Find where the given text appears and provide that cell's center as (x, y) coordinate. 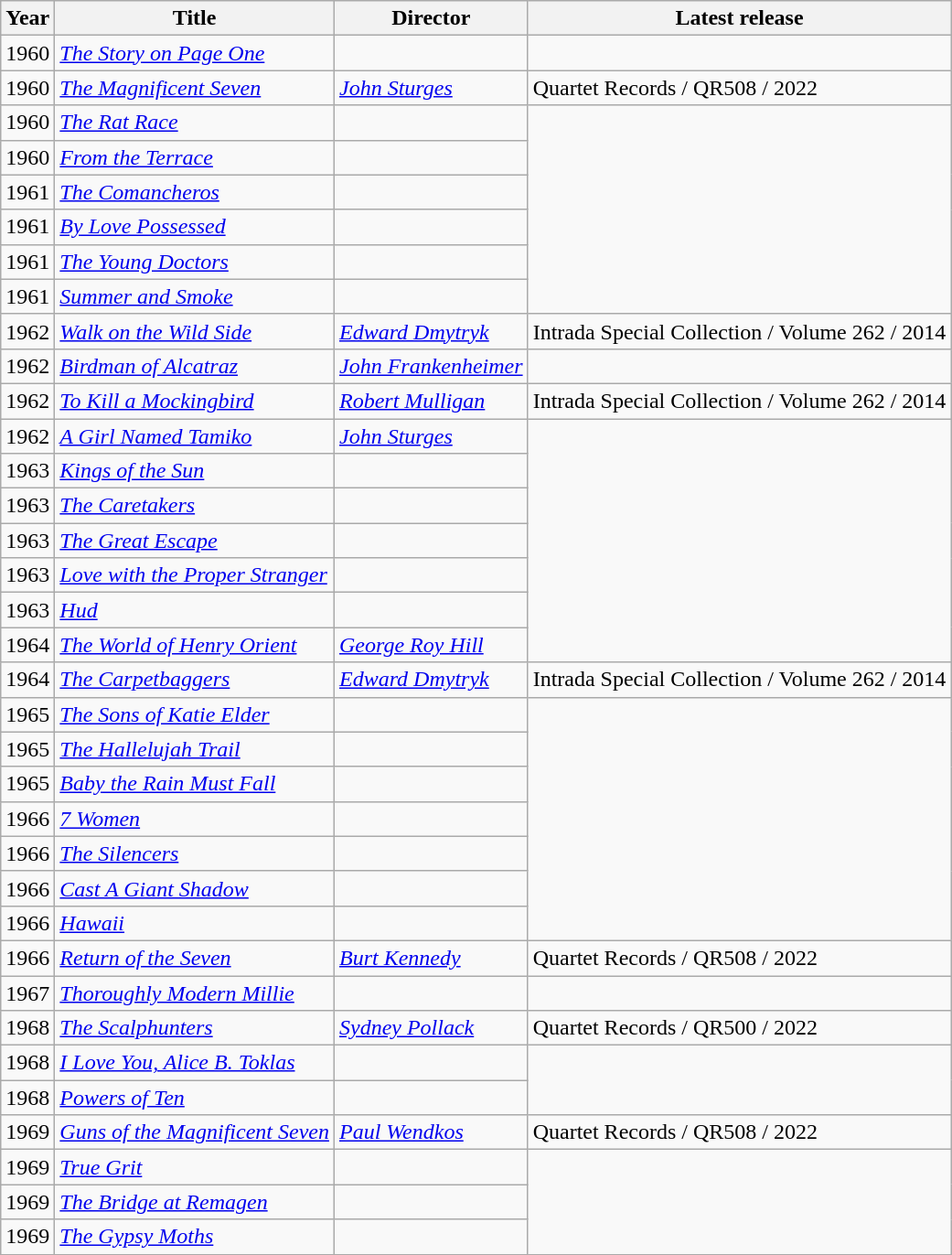
Guns of the Magnificent Seven (195, 1132)
The Story on Page One (195, 53)
The Carpetbaggers (195, 680)
Hawaii (195, 923)
7 Women (195, 819)
The Gypsy Moths (195, 1237)
The Young Doctors (195, 262)
The Bridge at Remagen (195, 1202)
The Scalphunters (195, 1028)
Kings of the Sun (195, 471)
The Great Escape (195, 541)
Burt Kennedy (431, 958)
Powers of Ten (195, 1098)
The Sons of Katie Elder (195, 714)
To Kill a Mockingbird (195, 401)
Paul Wendkos (431, 1132)
Thoroughly Modern Millie (195, 992)
Return of the Seven (195, 958)
The Magnificent Seven (195, 88)
The Silencers (195, 853)
From the Terrace (195, 157)
Birdman of Alcatraz (195, 366)
Title (195, 18)
By Love Possessed (195, 227)
The Caretakers (195, 506)
A Girl Named Tamiko (195, 436)
Latest release (739, 18)
Summer and Smoke (195, 296)
George Roy Hill (431, 645)
John Frankenheimer (431, 366)
Year (27, 18)
The Hallelujah Trail (195, 749)
Baby the Rain Must Fall (195, 784)
True Grit (195, 1167)
Walk on the Wild Side (195, 331)
Quartet Records / QR500 / 2022 (739, 1028)
1967 (27, 992)
Director (431, 18)
Hud (195, 610)
I Love You, Alice B. Toklas (195, 1063)
The World of Henry Orient (195, 645)
Cast A Giant Shadow (195, 888)
Sydney Pollack (431, 1028)
Love with the Proper Stranger (195, 575)
Robert Mulligan (431, 401)
The Rat Race (195, 123)
The Comancheros (195, 192)
